Locate the cell with the specified text and output its (x, y) center coordinate. 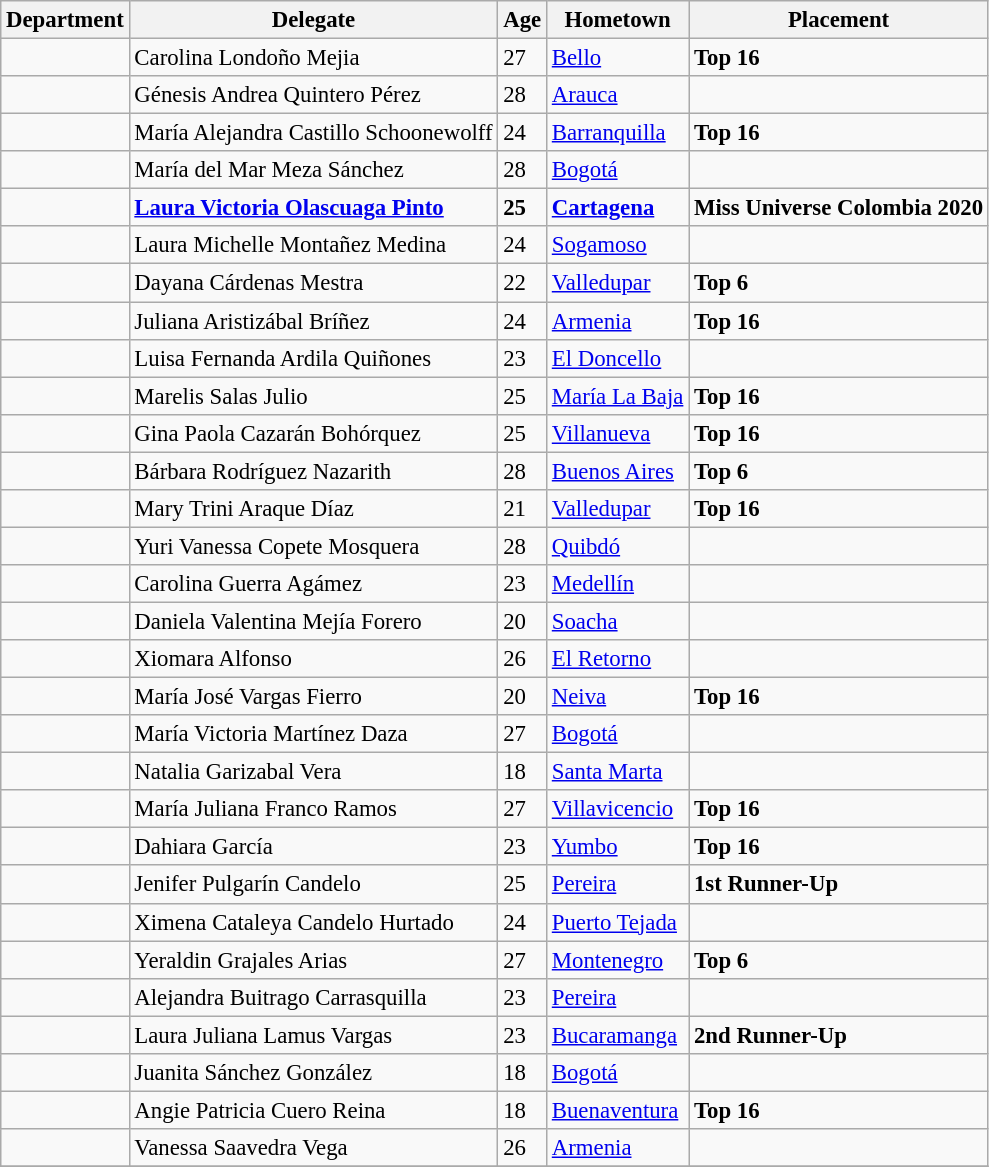
Juanita Sánchez González (314, 1073)
Ximena Cataleya Candelo Hurtado (314, 922)
Arauca (617, 95)
Buenaventura (617, 1110)
Placement (839, 20)
Juliana Aristizábal Bríñez (314, 321)
Hometown (617, 20)
Yumbo (617, 847)
Delegate (314, 20)
Dayana Cárdenas Mestra (314, 283)
Marelis Salas Julio (314, 396)
Santa Marta (617, 772)
Gina Paola Cazarán Bohórquez (314, 433)
Dahiara García (314, 847)
Quibdó (617, 546)
Barranquilla (617, 133)
Buenos Aires (617, 471)
Alejandra Buitrago Carrasquilla (314, 997)
Neiva (617, 697)
Génesis Andrea Quintero Pérez (314, 95)
1st Runner-Up (839, 885)
Miss Universe Colombia 2020 (839, 208)
Department (65, 20)
Xiomara Alfonso (314, 659)
22 (522, 283)
María Alejandra Castillo Schoonewolff (314, 133)
Laura Juliana Lamus Vargas (314, 1035)
Puerto Tejada (617, 922)
Natalia Garizabal Vera (314, 772)
Daniela Valentina Mejía Forero (314, 621)
Villavicencio (617, 809)
Jenifer Pulgarín Candelo (314, 885)
Sogamoso (617, 245)
Bucaramanga (617, 1035)
Laura Victoria Olascuaga Pinto (314, 208)
Yuri Vanessa Copete Mosquera (314, 546)
María Juliana Franco Ramos (314, 809)
Mary Trini Araque Díaz (314, 509)
Age (522, 20)
2nd Runner-Up (839, 1035)
Soacha (617, 621)
Yeraldin Grajales Arias (314, 960)
Montenegro (617, 960)
Carolina Londoño Mejia (314, 58)
Cartagena (617, 208)
María del Mar Meza Sánchez (314, 170)
Laura Michelle Montañez Medina (314, 245)
Vanessa Saavedra Vega (314, 1148)
Angie Patricia Cuero Reina (314, 1110)
Medellín (617, 584)
El Doncello (617, 358)
María La Baja (617, 396)
Bello (617, 58)
María José Vargas Fierro (314, 697)
El Retorno (617, 659)
Bárbara Rodríguez Nazarith (314, 471)
Villanueva (617, 433)
21 (522, 509)
María Victoria Martínez Daza (314, 734)
Carolina Guerra Agámez (314, 584)
Luisa Fernanda Ardila Quiñones (314, 358)
